Extract the [X, Y] coordinate from the center of the cell holding the provided text.  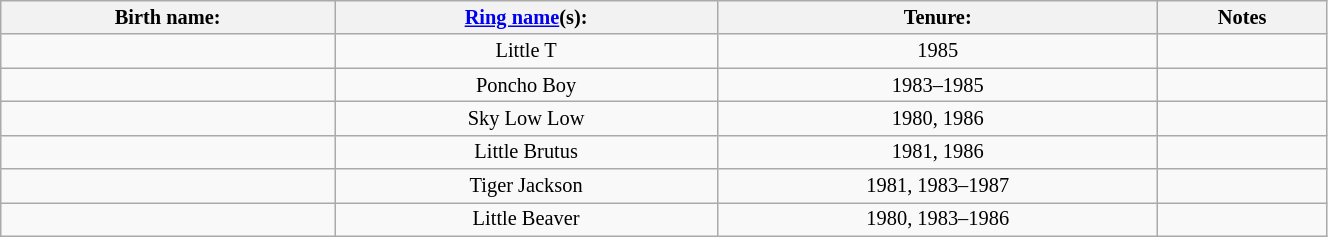
Tenure: [938, 17]
Tiger Jackson [526, 186]
1985 [938, 51]
Notes [1242, 17]
Little Brutus [526, 152]
Sky Low Low [526, 118]
Poncho Boy [526, 85]
1983–1985 [938, 85]
1980, 1986 [938, 118]
1980, 1983–1986 [938, 219]
Birth name: [168, 17]
1981, 1983–1987 [938, 186]
1981, 1986 [938, 152]
Ring name(s): [526, 17]
Little T [526, 51]
Little Beaver [526, 219]
